Pinpoint the cell where the given text exists, returning its [x, y] midpoint coordinate. 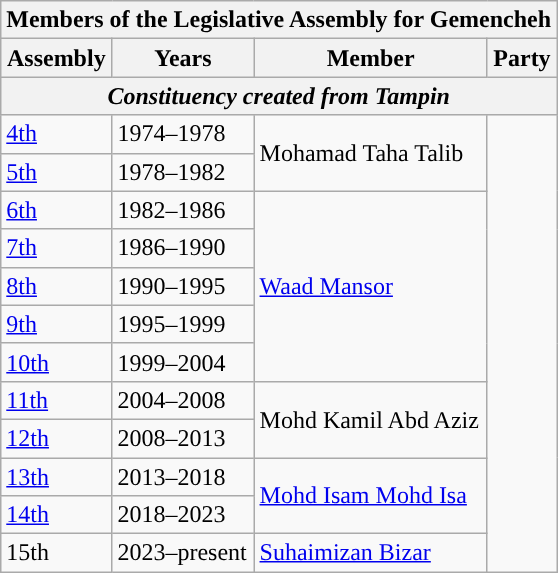
14th [56, 515]
2018–2023 [183, 515]
8th [56, 286]
11th [56, 400]
6th [56, 210]
Assembly [56, 58]
7th [56, 248]
Members of the Legislative Assembly for Gemencheh [279, 20]
2013–2018 [183, 477]
9th [56, 324]
1999–2004 [183, 362]
2004–2008 [183, 400]
5th [56, 172]
Member [370, 58]
1982–1986 [183, 210]
Mohd Kamil Abd Aziz [370, 419]
Years [183, 58]
4th [56, 134]
2008–2013 [183, 438]
Constituency created from Tampin [279, 96]
Party [522, 58]
10th [56, 362]
12th [56, 438]
1974–1978 [183, 134]
Mohd Isam Mohd Isa [370, 496]
1986–1990 [183, 248]
15th [56, 553]
Mohamad Taha Talib [370, 153]
Waad Mansor [370, 286]
2023–present [183, 553]
13th [56, 477]
1978–1982 [183, 172]
1990–1995 [183, 286]
Suhaimizan Bizar [370, 553]
1995–1999 [183, 324]
